Pinpoint the cell where the given text exists, returning its [x, y] midpoint coordinate. 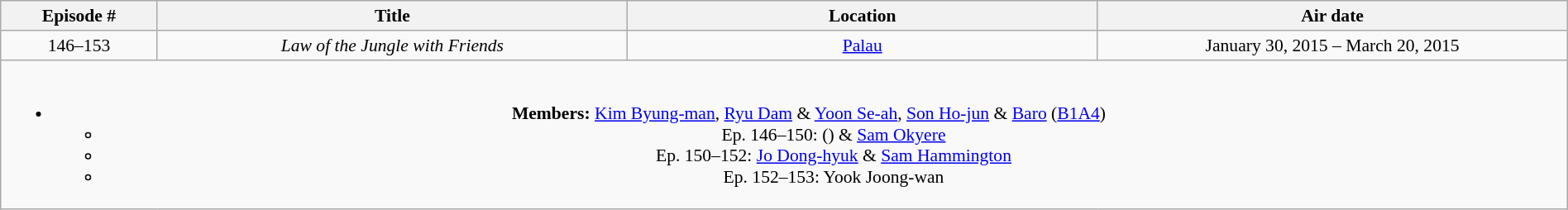
Episode # [79, 16]
January 30, 2015 – March 20, 2015 [1332, 45]
Title [392, 16]
Location [863, 16]
Palau [863, 45]
Air date [1332, 16]
146–153 [79, 45]
Law of the Jungle with Friends [392, 45]
